Scan for the cell matching the given text and deliver its [x, y] coordinate at center. 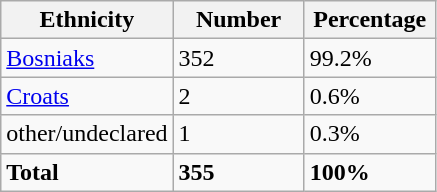
355 [238, 172]
Ethnicity [87, 20]
352 [238, 58]
Number [238, 20]
Total [87, 172]
other/undeclared [87, 134]
0.6% [370, 96]
0.3% [370, 134]
Bosniaks [87, 58]
Percentage [370, 20]
1 [238, 134]
Croats [87, 96]
2 [238, 96]
100% [370, 172]
99.2% [370, 58]
